From the cell containing the given text, extract its center point as [X, Y] coordinate. 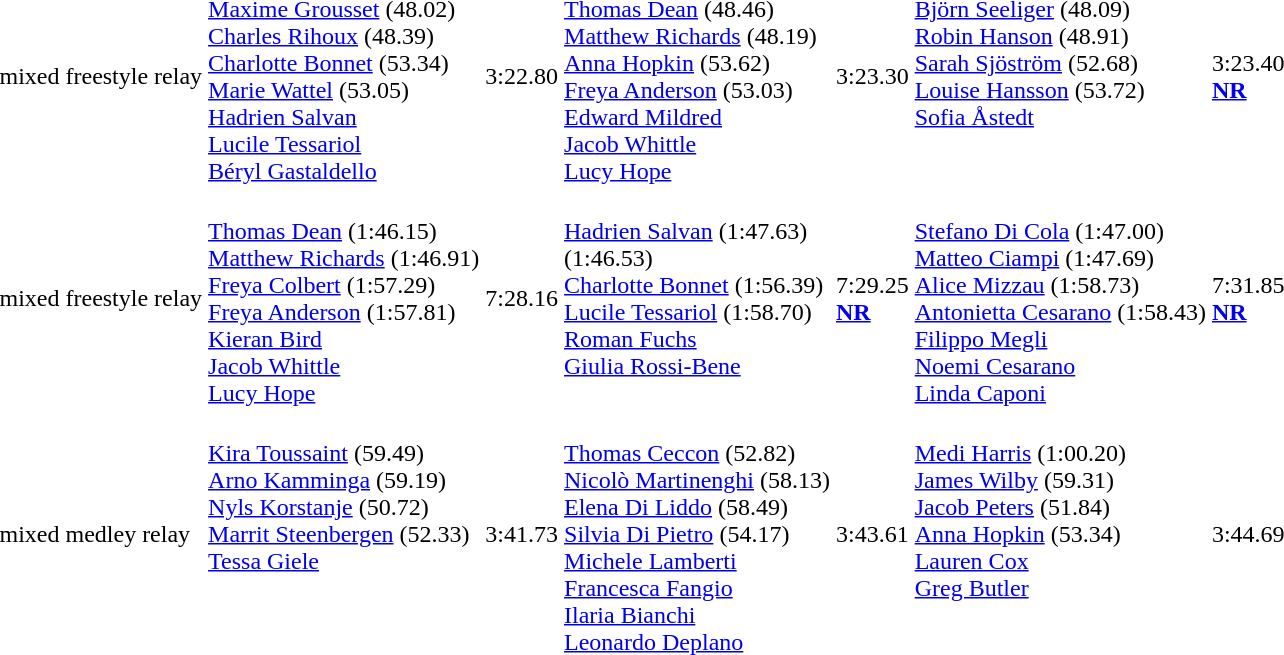
7:29.25NR [872, 298]
7:28.16 [522, 298]
Thomas Dean (1:46.15)Matthew Richards (1:46.91)Freya Colbert (1:57.29)Freya Anderson (1:57.81)Kieran BirdJacob WhittleLucy Hope [344, 298]
Stefano Di Cola (1:47.00)Matteo Ciampi (1:47.69)Alice Mizzau (1:58.73)Antonietta Cesarano (1:58.43)Filippo MegliNoemi CesaranoLinda Caponi [1060, 298]
Hadrien Salvan (1:47.63) (1:46.53)Charlotte Bonnet (1:56.39)Lucile Tessariol (1:58.70)Roman FuchsGiulia Rossi-Bene [698, 298]
